Find where the given text appears and provide that cell's center as [x, y] coordinate. 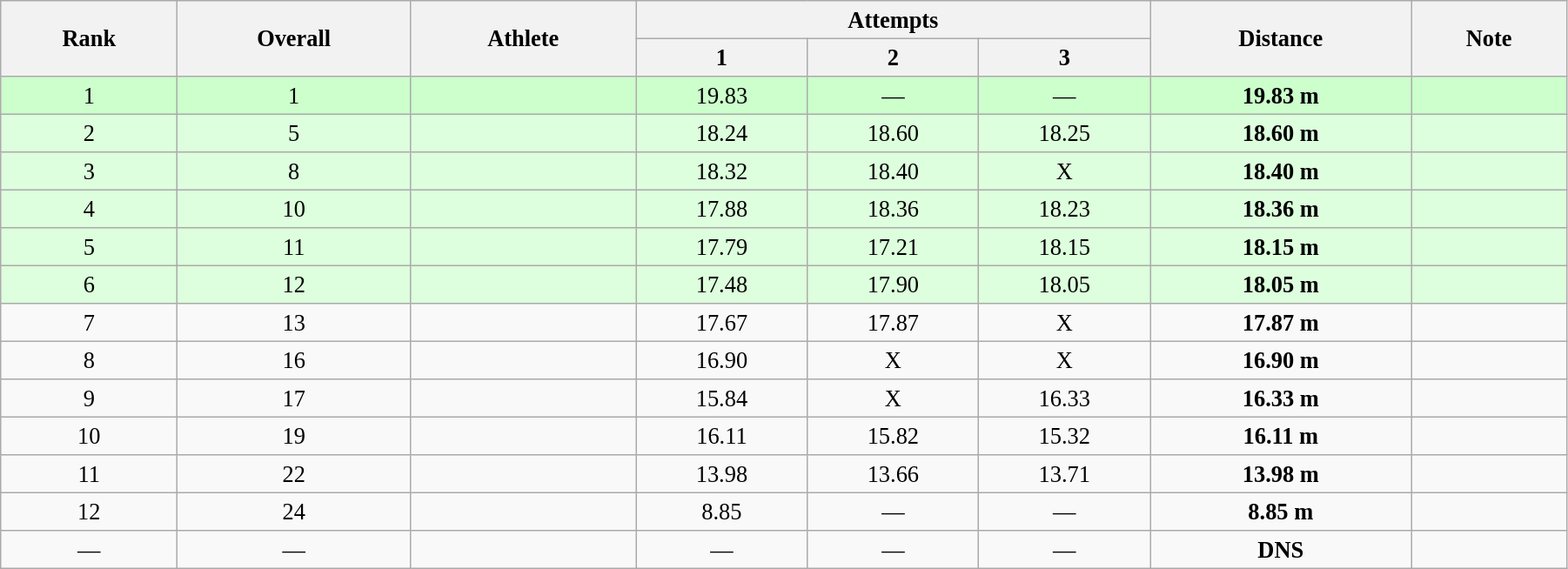
19.83 [722, 95]
22 [294, 474]
18.05 [1065, 284]
13 [294, 323]
DNS [1281, 550]
24 [294, 512]
4 [89, 209]
13.66 [893, 474]
18.25 [1065, 133]
19 [294, 436]
6 [89, 284]
13.71 [1065, 474]
16.11 m [1281, 436]
18.05 m [1281, 284]
Note [1490, 38]
16 [294, 360]
16.33 m [1281, 398]
17.87 m [1281, 323]
17.88 [722, 209]
18.36 m [1281, 209]
18.40 [893, 171]
15.32 [1065, 436]
17.90 [893, 284]
7 [89, 323]
8.85 [722, 512]
16.11 [722, 436]
17 [294, 398]
9 [89, 398]
16.90 [722, 360]
Attempts [893, 19]
18.23 [1065, 209]
17.21 [893, 247]
Distance [1281, 38]
18.36 [893, 209]
17.87 [893, 323]
18.40 m [1281, 171]
Overall [294, 38]
Athlete [522, 38]
18.24 [722, 133]
16.90 m [1281, 360]
18.15 m [1281, 247]
17.67 [722, 323]
18.15 [1065, 247]
Rank [89, 38]
16.33 [1065, 398]
17.48 [722, 284]
19.83 m [1281, 95]
15.82 [893, 436]
18.32 [722, 171]
13.98 m [1281, 474]
13.98 [722, 474]
15.84 [722, 398]
17.79 [722, 247]
18.60 [893, 133]
18.60 m [1281, 133]
8.85 m [1281, 512]
